Extract the (X, Y) coordinate from the center of the cell holding the provided text.  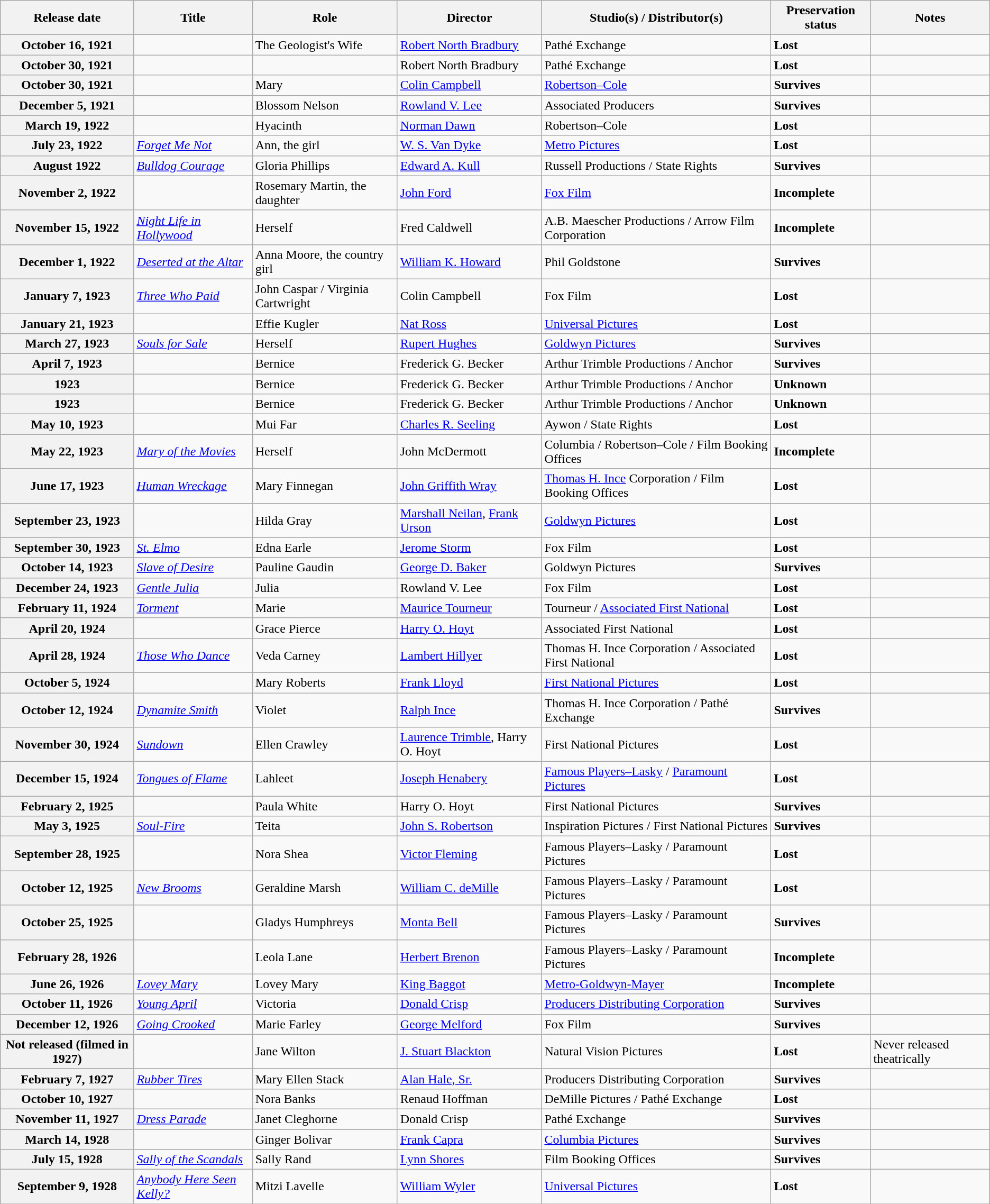
Nora Banks (325, 1099)
Pauline Gaudin (325, 568)
A.B. Maescher Productions / Arrow Film Corporation (656, 227)
Grace Pierce (325, 628)
Fred Caldwell (470, 227)
November 2, 1922 (67, 193)
Victoria (325, 1004)
John Caspar / Virginia Cartwright (325, 296)
DeMille Pictures / Pathé Exchange (656, 1099)
January 21, 1923 (67, 323)
Human Wreckage (193, 486)
April 28, 1924 (67, 655)
September 23, 1923 (67, 521)
February 11, 1924 (67, 608)
Columbia / Robertson–Cole / Film Booking Offices (656, 452)
Tongues of Flame (193, 779)
Columbia Pictures (656, 1139)
Phil Goldstone (656, 261)
Anybody Here Seen Kelly? (193, 1187)
Gloria Phillips (325, 166)
Lambert Hillyer (470, 655)
Sundown (193, 745)
December 24, 1923 (67, 588)
Marie (325, 608)
Thomas H. Ince Corporation / Pathé Exchange (656, 710)
New Brooms (193, 888)
Soul-Fire (193, 826)
Sally of the Scandals (193, 1160)
Janet Cleghorne (325, 1119)
Norman Dawn (470, 125)
October 14, 1923 (67, 568)
Mary Ellen Stack (325, 1079)
Not released (filmed in 1927) (67, 1052)
September 28, 1925 (67, 854)
Leola Lane (325, 956)
Young April (193, 1004)
Alan Hale, Sr. (470, 1079)
November 30, 1924 (67, 745)
Paula White (325, 806)
December 5, 1921 (67, 105)
Anna Moore, the country girl (325, 261)
Bulldog Courage (193, 166)
Nat Ross (470, 323)
Marie Farley (325, 1024)
May 3, 1925 (67, 826)
Metro Pictures (656, 145)
Never released theatrically (930, 1052)
Metro-Goldwyn-Mayer (656, 984)
Renaud Hoffman (470, 1099)
Rupert Hughes (470, 344)
Ellen Crawley (325, 745)
Thomas H. Ince Corporation / Associated First National (656, 655)
Thomas H. Ince Corporation / Film Booking Offices (656, 486)
December 1, 1922 (67, 261)
May 10, 1923 (67, 424)
Forget Me Not (193, 145)
Frank Capra (470, 1139)
Inspiration Pictures / First National Pictures (656, 826)
August 1922 (67, 166)
Ralph Ince (470, 710)
Monta Bell (470, 923)
March 14, 1928 (67, 1139)
Sally Rand (325, 1160)
July 23, 1922 (67, 145)
Maurice Tourneur (470, 608)
John McDermott (470, 452)
King Baggot (470, 984)
George D. Baker (470, 568)
February 2, 1925 (67, 806)
W. S. Van Dyke (470, 145)
Violet (325, 710)
June 26, 1926 (67, 984)
January 7, 1923 (67, 296)
Victor Fleming (470, 854)
Lahleet (325, 779)
Laurence Trimble, Harry O. Hoyt (470, 745)
Tourneur / Associated First National (656, 608)
John Ford (470, 193)
George Melford (470, 1024)
Mary (325, 85)
Edna Earle (325, 548)
April 7, 1923 (67, 364)
June 17, 1923 (67, 486)
John Griffith Wray (470, 486)
Nora Shea (325, 854)
Charles R. Seeling (470, 424)
Effie Kugler (325, 323)
St. Elmo (193, 548)
Role (325, 18)
Hyacinth (325, 125)
Gladys Humphreys (325, 923)
February 7, 1927 (67, 1079)
Film Booking Offices (656, 1160)
May 22, 1923 (67, 452)
Three Who Paid (193, 296)
Mui Far (325, 424)
September 30, 1923 (67, 548)
Preservation status (821, 18)
Deserted at the Altar (193, 261)
October 12, 1925 (67, 888)
November 15, 1922 (67, 227)
The Geologist's Wife (325, 45)
Mary Roberts (325, 682)
Rubber Tires (193, 1079)
December 15, 1924 (67, 779)
October 25, 1925 (67, 923)
Russell Productions / State Rights (656, 166)
Going Crooked (193, 1024)
John S. Robertson (470, 826)
Dress Parade (193, 1119)
Torment (193, 608)
Hilda Gray (325, 521)
Studio(s) / Distributor(s) (656, 18)
October 11, 1926 (67, 1004)
Ginger Bolivar (325, 1139)
Notes (930, 18)
Teita (325, 826)
Title (193, 18)
Rosemary Martin, the daughter (325, 193)
Herbert Brenon (470, 956)
March 19, 1922 (67, 125)
William C. deMille (470, 888)
Marshall Neilan, Frank Urson (470, 521)
William Wyler (470, 1187)
Natural Vision Pictures (656, 1052)
March 27, 1923 (67, 344)
Night Life in Hollywood (193, 227)
Geraldine Marsh (325, 888)
Release date (67, 18)
Director (470, 18)
J. Stuart Blackton (470, 1052)
Ann, the girl (325, 145)
Mary of the Movies (193, 452)
Dynamite Smith (193, 710)
Lynn Shores (470, 1160)
Edward A. Kull (470, 166)
Associated Producers (656, 105)
Aywon / State Rights (656, 424)
Blossom Nelson (325, 105)
Mary Finnegan (325, 486)
Julia (325, 588)
July 15, 1928 (67, 1160)
Souls for Sale (193, 344)
Jane Wilton (325, 1052)
November 11, 1927 (67, 1119)
Frank Lloyd (470, 682)
October 16, 1921 (67, 45)
Mitzi Lavelle (325, 1187)
October 12, 1924 (67, 710)
Veda Carney (325, 655)
Jerome Storm (470, 548)
April 20, 1924 (67, 628)
September 9, 1928 (67, 1187)
Joseph Henabery (470, 779)
December 12, 1926 (67, 1024)
October 5, 1924 (67, 682)
Those Who Dance (193, 655)
October 10, 1927 (67, 1099)
February 28, 1926 (67, 956)
Gentle Julia (193, 588)
Slave of Desire (193, 568)
William K. Howard (470, 261)
Associated First National (656, 628)
